Determine the [X, Y] coordinate at the center of the cell enclosing the given text.  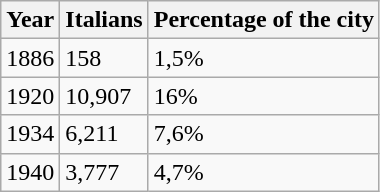
Percentage of the city [264, 20]
1920 [30, 96]
Year [30, 20]
4,7% [264, 172]
1,5% [264, 58]
10,907 [104, 96]
3,777 [104, 172]
7,6% [264, 134]
1886 [30, 58]
Italians [104, 20]
6,211 [104, 134]
1940 [30, 172]
1934 [30, 134]
16% [264, 96]
158 [104, 58]
